Return the (X, Y) coordinate for the center point of the cell that contains the specified text.  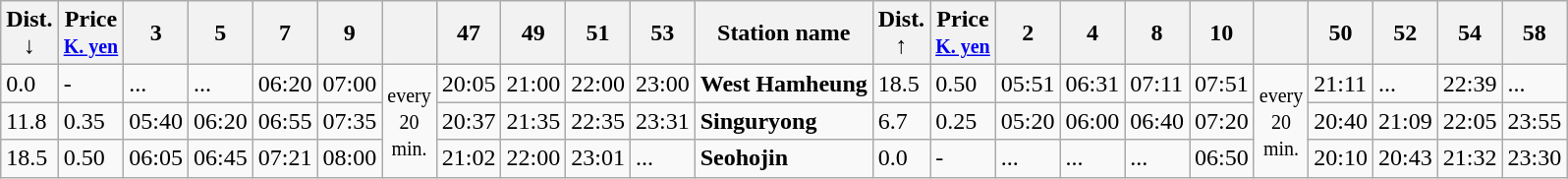
06:00 (1092, 121)
07:21 (285, 158)
0.25 (963, 121)
05:51 (1028, 84)
20:40 (1341, 121)
21:02 (469, 158)
23:30 (1535, 158)
10 (1221, 33)
6.7 (901, 121)
06:40 (1157, 121)
08:00 (350, 158)
58 (1535, 33)
51 (598, 33)
11.8 (29, 121)
21:35 (533, 121)
06:50 (1221, 158)
West Hamheung (784, 84)
06:55 (285, 121)
Seohojin (784, 158)
Singuryong (784, 121)
3 (156, 33)
23:31 (662, 121)
22:05 (1470, 121)
05:40 (156, 121)
20:37 (469, 121)
4 (1092, 33)
06:45 (221, 158)
21:00 (533, 84)
5 (221, 33)
47 (469, 33)
54 (1470, 33)
23:00 (662, 84)
53 (662, 33)
Station name (784, 33)
21:11 (1341, 84)
23:01 (598, 158)
21:09 (1405, 121)
06:31 (1092, 84)
0.35 (90, 121)
Dist.↓ (29, 33)
23:55 (1535, 121)
9 (350, 33)
06:05 (156, 158)
07:00 (350, 84)
07:11 (1157, 84)
07:35 (350, 121)
22:39 (1470, 84)
05:20 (1028, 121)
20:10 (1341, 158)
21:32 (1470, 158)
Dist.↑ (901, 33)
7 (285, 33)
20:05 (469, 84)
07:20 (1221, 121)
22:35 (598, 121)
2 (1028, 33)
49 (533, 33)
52 (1405, 33)
07:51 (1221, 84)
8 (1157, 33)
20:43 (1405, 158)
50 (1341, 33)
